Find where the given text appears and provide that cell's center as [X, Y] coordinate. 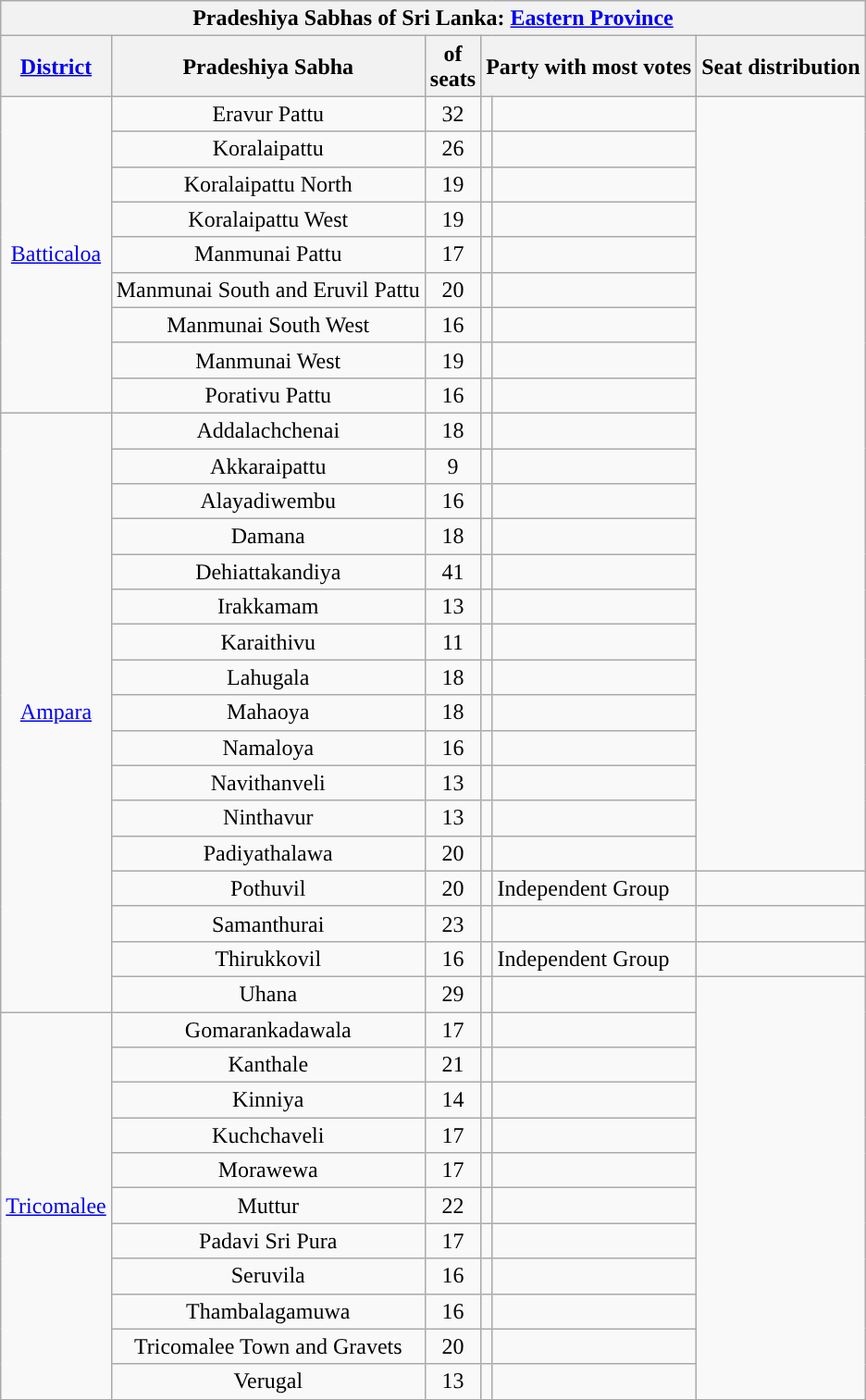
Namaloya [268, 748]
32 [452, 114]
Verugal [268, 1381]
14 [452, 1100]
23 [452, 923]
Addalachchenai [268, 430]
22 [452, 1206]
Morawewa [268, 1171]
Padavi Sri Pura [268, 1241]
Samanthurai [268, 923]
Manmunai West [268, 360]
Damana [268, 537]
Mahaoya [268, 712]
Koralaipattu [268, 149]
Karaithivu [268, 642]
District [56, 67]
Koralaipattu North [268, 184]
Party with most votes [588, 67]
Manmunai Pattu [268, 254]
Eravur Pattu [268, 114]
Pradeshiya Sabha [268, 67]
Kuchchaveli [268, 1135]
Batticaloa [56, 255]
29 [452, 994]
Ampara [56, 712]
Muttur [268, 1206]
Porativu Pattu [268, 395]
Tricomalee [56, 1207]
Thirukkovil [268, 959]
Uhana [268, 994]
Manmunai South and Eruvil Pattu [268, 290]
Manmunai South West [268, 325]
Padiyathalawa [268, 853]
11 [452, 642]
Akkaraipattu [268, 465]
Tricomalee Town and Gravets [268, 1346]
Navithanveli [268, 783]
26 [452, 149]
Gomarankadawala [268, 1030]
Irakkamam [268, 607]
Seat distribution [781, 67]
Kanthale [268, 1065]
Kinniya [268, 1100]
Alayadiwembu [268, 502]
9 [452, 465]
Thambalagamuwa [268, 1311]
Ninthavur [268, 818]
21 [452, 1065]
Pradeshiya Sabhas of Sri Lanka: Eastern Province [433, 19]
Pothuvil [268, 888]
41 [452, 572]
Dehiattakandiya [268, 572]
ofseats [452, 67]
Koralaipattu West [268, 219]
Lahugala [268, 677]
Seruvila [268, 1276]
